Scan for the cell matching the given text and deliver its [x, y] coordinate at center. 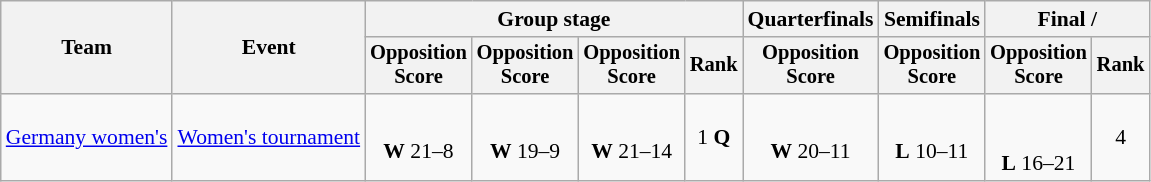
L 10–11 [932, 138]
Team [87, 48]
W 19–9 [526, 138]
Quarterfinals [811, 19]
Germany women's [87, 138]
W 21–8 [418, 138]
Event [268, 48]
Final / [1067, 19]
W 20–11 [811, 138]
1 Q [714, 138]
4 [1121, 138]
Group stage [554, 19]
W 21–14 [632, 138]
L 16–21 [1038, 138]
Women's tournament [268, 138]
Semifinals [932, 19]
